Extract the (x, y) coordinate from the center of the cell holding the provided text.  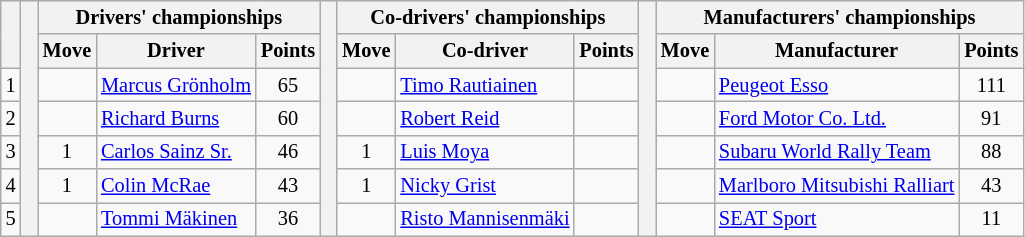
65 (288, 85)
Manufacturers' championships (840, 17)
Nicky Grist (484, 186)
Timo Rautiainen (484, 85)
Co-driver (484, 51)
Driver (176, 51)
88 (991, 152)
2 (11, 118)
Luis Moya (484, 152)
Robert Reid (484, 118)
3 (11, 152)
SEAT Sport (836, 219)
Manufacturer (836, 51)
Subaru World Rally Team (836, 152)
Colin McRae (176, 186)
Drivers' championships (179, 17)
Marlboro Mitsubishi Ralliart (836, 186)
Tommi Mäkinen (176, 219)
60 (288, 118)
11 (991, 219)
46 (288, 152)
Peugeot Esso (836, 85)
5 (11, 219)
Marcus Grönholm (176, 85)
Richard Burns (176, 118)
91 (991, 118)
111 (991, 85)
Carlos Sainz Sr. (176, 152)
Ford Motor Co. Ltd. (836, 118)
4 (11, 186)
Risto Mannisenmäki (484, 219)
36 (288, 219)
Co-drivers' championships (488, 17)
